Pinpoint the cell where the given text exists, returning its [X, Y] midpoint coordinate. 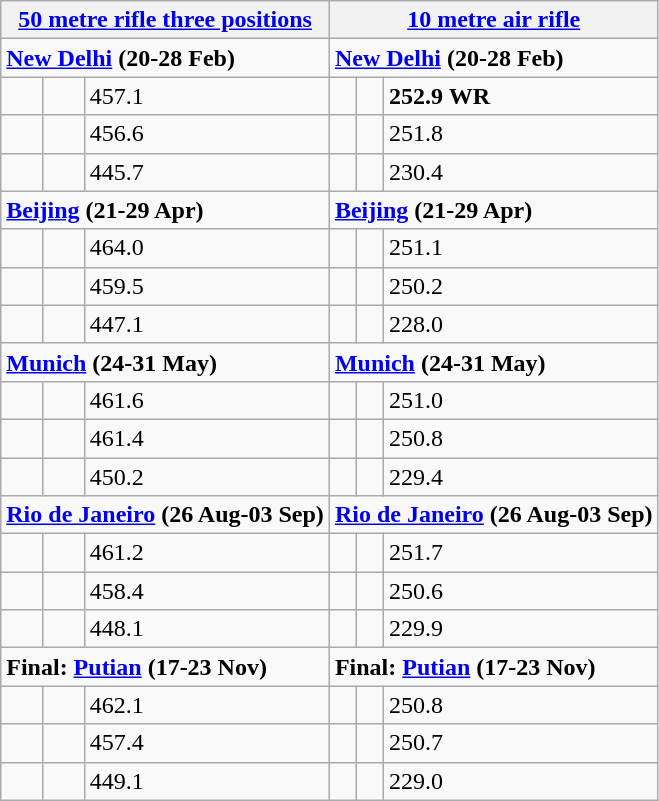
229.4 [521, 477]
50 metre rifle three positions [166, 20]
230.4 [521, 172]
462.1 [206, 705]
228.0 [521, 324]
229.9 [521, 629]
448.1 [206, 629]
461.6 [206, 400]
457.1 [206, 96]
449.1 [206, 781]
251.7 [521, 553]
251.1 [521, 248]
445.7 [206, 172]
251.8 [521, 134]
457.4 [206, 743]
459.5 [206, 286]
447.1 [206, 324]
450.2 [206, 477]
250.6 [521, 591]
461.4 [206, 438]
10 metre air rifle [494, 20]
456.6 [206, 134]
251.0 [521, 400]
461.2 [206, 553]
252.9 WR [521, 96]
250.7 [521, 743]
229.0 [521, 781]
250.2 [521, 286]
464.0 [206, 248]
458.4 [206, 591]
